Detect which cell encompasses the target text, then output its (X, Y) center coordinate. 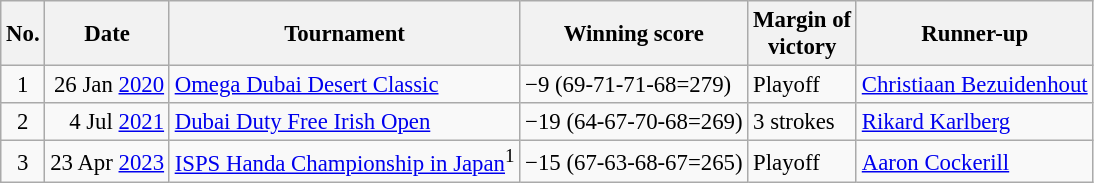
3 strokes (802, 122)
ISPS Handa Championship in Japan1 (344, 162)
1 (23, 85)
−15 (67-63-68-67=265) (634, 162)
Date (107, 34)
Runner-up (974, 34)
Margin ofvictory (802, 34)
Christiaan Bezuidenhout (974, 85)
−9 (69-71-71-68=279) (634, 85)
−19 (64-67-70-68=269) (634, 122)
3 (23, 162)
Aaron Cockerill (974, 162)
4 Jul 2021 (107, 122)
Rikard Karlberg (974, 122)
No. (23, 34)
Dubai Duty Free Irish Open (344, 122)
Omega Dubai Desert Classic (344, 85)
Tournament (344, 34)
Winning score (634, 34)
2 (23, 122)
26 Jan 2020 (107, 85)
23 Apr 2023 (107, 162)
